Find where the given text appears and provide that cell's center as (X, Y) coordinate. 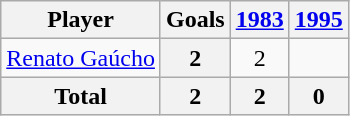
1995 (318, 20)
0 (318, 96)
Goals (195, 20)
Player (81, 20)
1983 (260, 20)
Total (81, 96)
Renato Gaúcho (81, 58)
